Output the [x, y] coordinate of the center of the cell containing the given text.  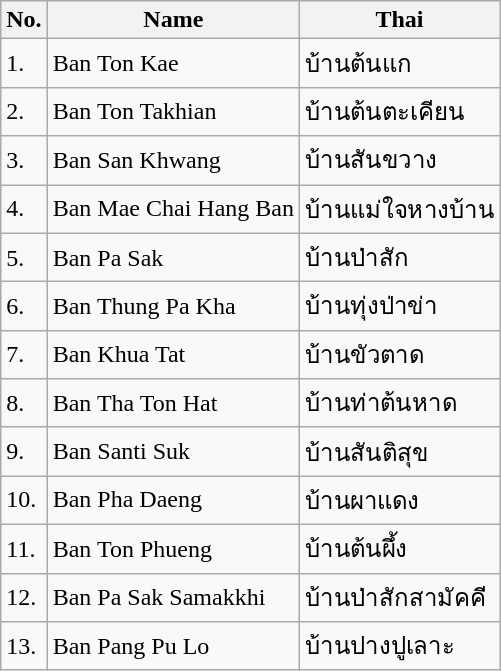
Ban San Khwang [173, 160]
11. [24, 548]
Ban Ton Takhian [173, 112]
บ้านผาแดง [400, 500]
Thai [400, 20]
1. [24, 64]
บ้านขัวตาด [400, 354]
บ้านแม่ใจหางบ้าน [400, 208]
บ้านป่าสัก [400, 258]
บ้านต้นผึ้ง [400, 548]
Ban Pang Pu Lo [173, 646]
Ban Santi Suk [173, 452]
4. [24, 208]
Ban Ton Phueng [173, 548]
Name [173, 20]
บ้านปางปูเลาะ [400, 646]
บ้านสันติสุข [400, 452]
Ban Thung Pa Kha [173, 306]
Ban Tha Ton Hat [173, 404]
Ban Pa Sak Samakkhi [173, 598]
Ban Ton Kae [173, 64]
12. [24, 598]
6. [24, 306]
บ้านท่าต้นหาด [400, 404]
8. [24, 404]
No. [24, 20]
2. [24, 112]
Ban Pa Sak [173, 258]
7. [24, 354]
บ้านต้นแก [400, 64]
บ้านต้นตะเคียน [400, 112]
9. [24, 452]
13. [24, 646]
Ban Khua Tat [173, 354]
Ban Mae Chai Hang Ban [173, 208]
บ้านทุ่งป่าข่า [400, 306]
Ban Pha Daeng [173, 500]
3. [24, 160]
5. [24, 258]
10. [24, 500]
บ้านสันขวาง [400, 160]
บ้านป่าสักสามัคคี [400, 598]
